Search for the cell housing the specified text and yield its (x, y) center coordinate. 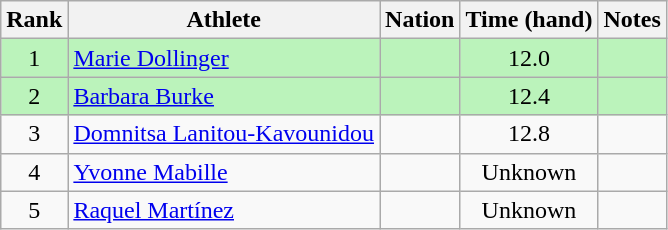
Raquel Martínez (224, 210)
Domnitsa Lanitou-Kavounidou (224, 134)
Marie Dollinger (224, 58)
2 (34, 96)
5 (34, 210)
Barbara Burke (224, 96)
4 (34, 172)
1 (34, 58)
12.4 (529, 96)
Yvonne Mabille (224, 172)
Rank (34, 20)
Athlete (224, 20)
Time (hand) (529, 20)
Nation (420, 20)
12.8 (529, 134)
3 (34, 134)
Notes (632, 20)
12.0 (529, 58)
